Provide the (x, y) coordinate of the cell's center where the given text is located.  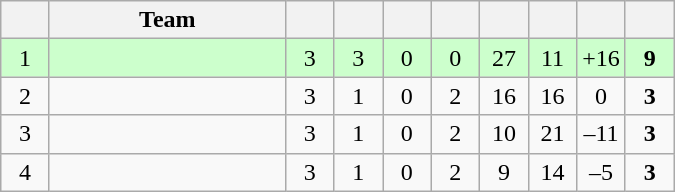
–5 (602, 172)
11 (552, 58)
4 (26, 172)
–11 (602, 134)
14 (552, 172)
10 (504, 134)
+16 (602, 58)
Team (167, 20)
27 (504, 58)
21 (552, 134)
